Provide the [X, Y] coordinate of the cell's center where the given text is located.  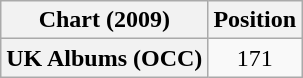
Position [255, 20]
UK Albums (OCC) [104, 58]
171 [255, 58]
Chart (2009) [104, 20]
